For the text-containing cell, return its midpoint in (x, y) coordinate format. 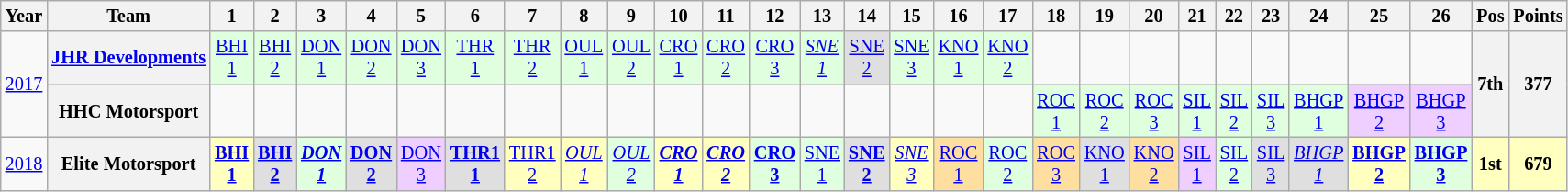
24 (1318, 16)
14 (866, 16)
12 (774, 16)
6 (475, 16)
Points (1538, 16)
4 (371, 16)
THR12 (532, 164)
3 (321, 16)
Elite Motorsport (128, 164)
16 (959, 16)
22 (1234, 16)
26 (1440, 16)
15 (911, 16)
5 (421, 16)
10 (679, 16)
1st (1490, 164)
9 (631, 16)
2017 (24, 85)
17 (1007, 16)
7th (1490, 85)
19 (1105, 16)
25 (1378, 16)
JHR Developments (128, 58)
21 (1196, 16)
1 (231, 16)
Pos (1490, 16)
HHC Motorsport (128, 111)
377 (1538, 85)
Team (128, 16)
23 (1271, 16)
18 (1056, 16)
13 (822, 16)
679 (1538, 164)
THR2 (532, 58)
2 (275, 16)
Year (24, 16)
8 (584, 16)
THR1 (475, 58)
11 (726, 16)
7 (532, 16)
2018 (24, 164)
20 (1154, 16)
THR11 (475, 164)
